From the cell containing the given text, extract its center point as [x, y] coordinate. 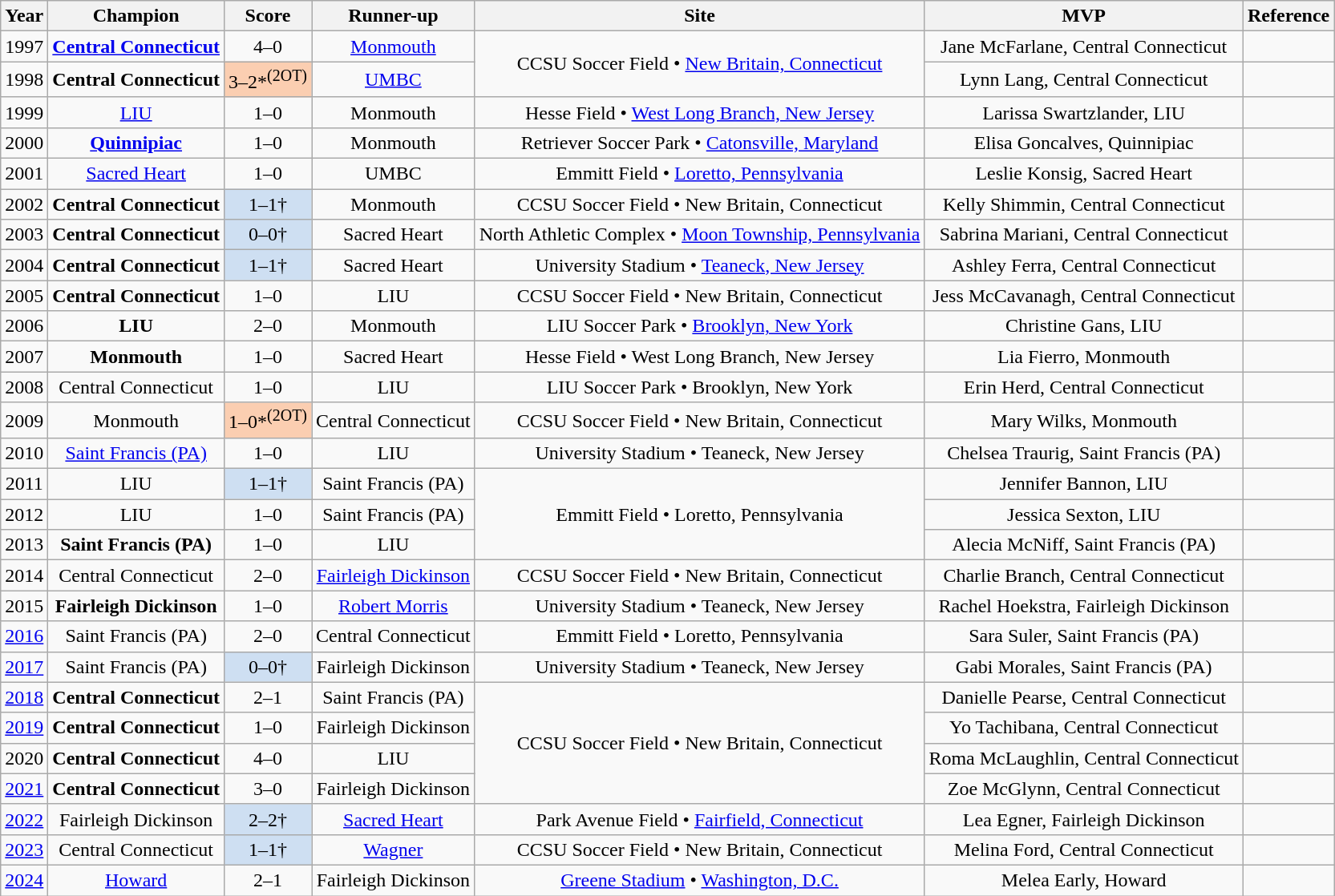
Roma McLaughlin, Central Connecticut [1084, 758]
2023 [24, 850]
2021 [24, 789]
Larissa Swartzlander, LIU [1084, 112]
Score [268, 16]
2016 [24, 636]
2011 [24, 484]
Park Avenue Field • Fairfield, Connecticut [699, 819]
Greene Stadium • Washington, D.C. [699, 880]
Melea Early, Howard [1084, 880]
2000 [24, 143]
Robert Morris [394, 606]
Site [699, 16]
Jess McCavanagh, Central Connecticut [1084, 296]
Wagner [394, 850]
2017 [24, 667]
Leslie Konsig, Sacred Heart [1084, 174]
2003 [24, 235]
1–0*(2OT) [268, 420]
Danielle Pearse, Central Connecticut [1084, 697]
Sara Suler, Saint Francis (PA) [1084, 636]
Lea Egner, Fairleigh Dickinson [1084, 819]
Elisa Goncalves, Quinnipiac [1084, 143]
2024 [24, 880]
Yo Tachibana, Central Connecticut [1084, 728]
Melina Ford, Central Connecticut [1084, 850]
Christine Gans, LIU [1084, 326]
Kelly Shimmin, Central Connecticut [1084, 204]
Zoe McGlynn, Central Connecticut [1084, 789]
2015 [24, 606]
Lynn Lang, Central Connecticut [1084, 80]
Retriever Soccer Park • Catonsville, Maryland [699, 143]
2014 [24, 575]
2004 [24, 265]
Jennifer Bannon, LIU [1084, 484]
2019 [24, 728]
2018 [24, 697]
3–2*(2OT) [268, 80]
2005 [24, 296]
Ashley Ferra, Central Connecticut [1084, 265]
2009 [24, 420]
Reference [1289, 16]
2010 [24, 454]
Rachel Hoekstra, Fairleigh Dickinson [1084, 606]
3–0 [268, 789]
Champion [136, 16]
Lia Fierro, Monmouth [1084, 357]
2022 [24, 819]
2002 [24, 204]
2001 [24, 174]
2–2† [268, 819]
Howard [136, 880]
Mary Wilks, Monmouth [1084, 420]
2020 [24, 758]
Gabi Morales, Saint Francis (PA) [1084, 667]
2006 [24, 326]
2007 [24, 357]
Erin Herd, Central Connecticut [1084, 387]
Jessica Sexton, LIU [1084, 515]
Year [24, 16]
2008 [24, 387]
MVP [1084, 16]
Chelsea Traurig, Saint Francis (PA) [1084, 454]
1998 [24, 80]
Runner-up [394, 16]
Jane McFarlane, Central Connecticut [1084, 46]
Alecia McNiff, Saint Francis (PA) [1084, 545]
Charlie Branch, Central Connecticut [1084, 575]
Quinnipiac [136, 143]
1997 [24, 46]
2013 [24, 545]
North Athletic Complex • Moon Township, Pennsylvania [699, 235]
1999 [24, 112]
Sabrina Mariani, Central Connecticut [1084, 235]
2012 [24, 515]
